Return the [X, Y] coordinate for the center point of the cell that contains the specified text.  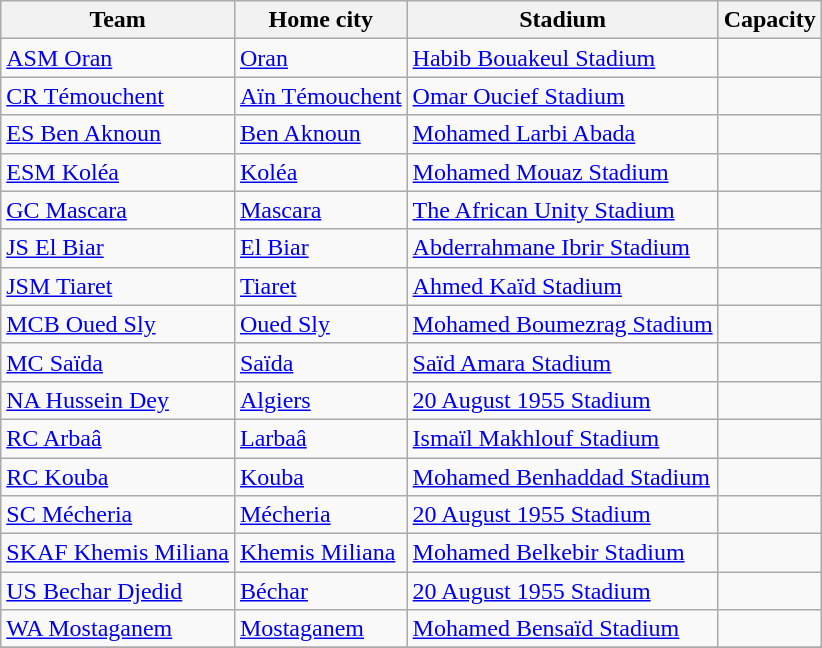
WA Mostaganem [118, 629]
Ben Aknoun [320, 134]
Tiaret [320, 286]
Mécheria [320, 515]
El Biar [320, 248]
The African Unity Stadium [562, 210]
Algiers [320, 400]
Capacity [770, 20]
Mohamed Belkebir Stadium [562, 553]
Home city [320, 20]
US Bechar Djedid [118, 591]
Mostaganem [320, 629]
Mohamed Boumezrag Stadium [562, 324]
Abderrahmane Ibrir Stadium [562, 248]
Mohamed Larbi Abada [562, 134]
ESM Koléa [118, 172]
JSM Tiaret [118, 286]
SC Mécheria [118, 515]
Team [118, 20]
Aïn Témouchent [320, 96]
JS El Biar [118, 248]
Stadium [562, 20]
Ahmed Kaïd Stadium [562, 286]
Koléa [320, 172]
Ismaïl Makhlouf Stadium [562, 438]
Saïd Amara Stadium [562, 362]
SKAF Khemis Miliana [118, 553]
Omar Oucief Stadium [562, 96]
Larbaâ [320, 438]
Saïda [320, 362]
Mohamed Benhaddad Stadium [562, 477]
RC Arbaâ [118, 438]
Mohamed Mouaz Stadium [562, 172]
Oued Sly [320, 324]
Mohamed Bensaïd Stadium [562, 629]
MC Saïda [118, 362]
Khemis Miliana [320, 553]
Oran [320, 58]
ASM Oran [118, 58]
GC Mascara [118, 210]
RC Kouba [118, 477]
Mascara [320, 210]
ES Ben Aknoun [118, 134]
Kouba [320, 477]
NA Hussein Dey [118, 400]
MCB Oued Sly [118, 324]
Béchar [320, 591]
Habib Bouakeul Stadium [562, 58]
CR Témouchent [118, 96]
